Identify which cell holds the provided text, then report its (x, y) central coordinate. 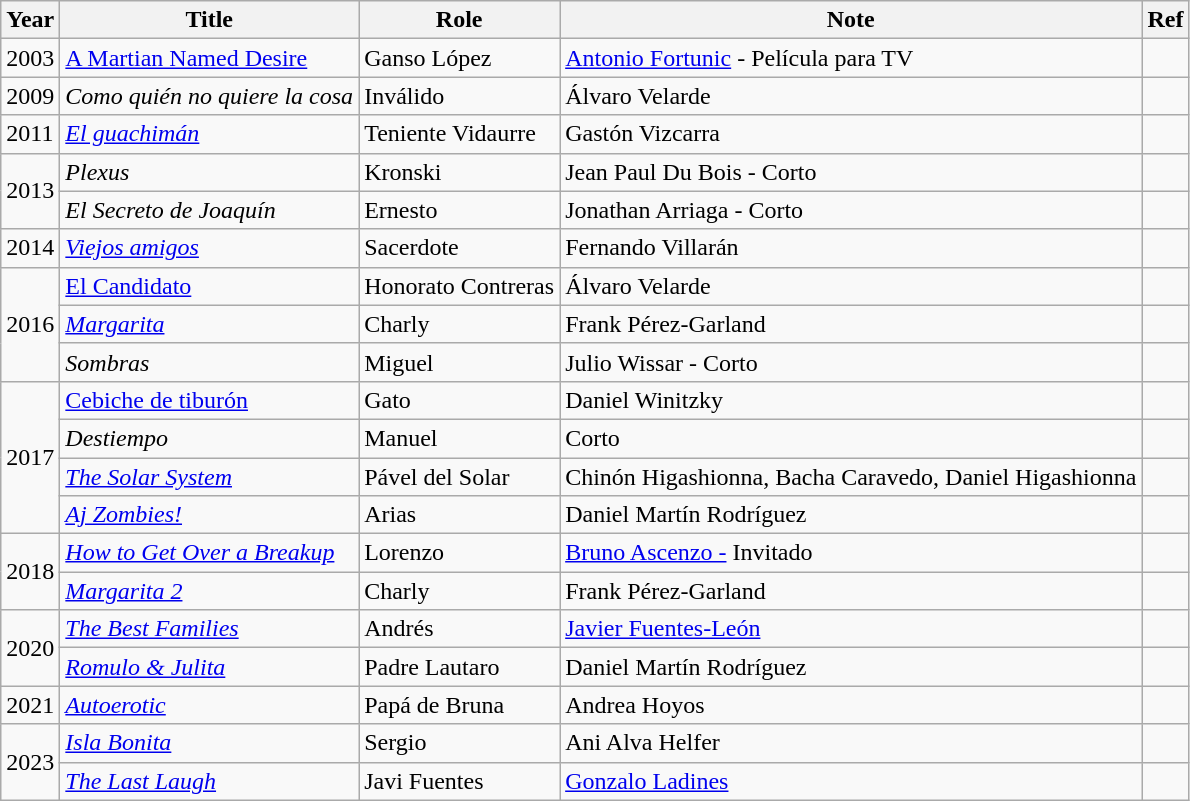
Miguel (460, 362)
2017 (30, 457)
Gastón Vizcarra (851, 134)
2014 (30, 248)
Jean Paul Du Bois - Corto (851, 172)
Margarita 2 (210, 591)
The Best Families (210, 629)
Isla Bonita (210, 743)
2020 (30, 648)
2016 (30, 324)
Arias (460, 515)
Como quién no quiere la cosa (210, 96)
2023 (30, 762)
2011 (30, 134)
Destiempo (210, 438)
2013 (30, 191)
Corto (851, 438)
Inválido (460, 96)
Padre Lautaro (460, 667)
How to Get Over a Breakup (210, 553)
Honorato Contreras (460, 286)
Papá de Bruna (460, 705)
Cebiche de tiburón (210, 400)
El guachimán (210, 134)
The Last Laugh (210, 781)
Plexus (210, 172)
A Martian Named Desire (210, 58)
Ernesto (460, 210)
Note (851, 20)
Manuel (460, 438)
Daniel Winitzky (851, 400)
Aj Zombies! (210, 515)
2021 (30, 705)
Bruno Ascenzo - Invitado (851, 553)
Role (460, 20)
Ani Alva Helfer (851, 743)
Jonathan Arriaga - Corto (851, 210)
2018 (30, 572)
Antonio Fortunic - Película para TV (851, 58)
Teniente Vidaurre (460, 134)
2009 (30, 96)
Javier Fuentes-León (851, 629)
El Candidato (210, 286)
Andrés (460, 629)
Pável del Solar (460, 477)
Kronski (460, 172)
Year (30, 20)
Sergio (460, 743)
Romulo & Julita (210, 667)
Title (210, 20)
Sacerdote (460, 248)
Gato (460, 400)
The Solar System (210, 477)
Andrea Hoyos (851, 705)
El Secreto de Joaquín (210, 210)
Viejos amigos (210, 248)
Ganso López (460, 58)
Julio Wissar - Corto (851, 362)
Ref (1166, 20)
Margarita (210, 324)
Autoerotic (210, 705)
2003 (30, 58)
Chinón Higashionna, Bacha Caravedo, Daniel Higashionna (851, 477)
Javi Fuentes (460, 781)
Fernando Villarán (851, 248)
Gonzalo Ladines (851, 781)
Lorenzo (460, 553)
Sombras (210, 362)
